Extract the [X, Y] coordinate from the center of the cell holding the provided text.  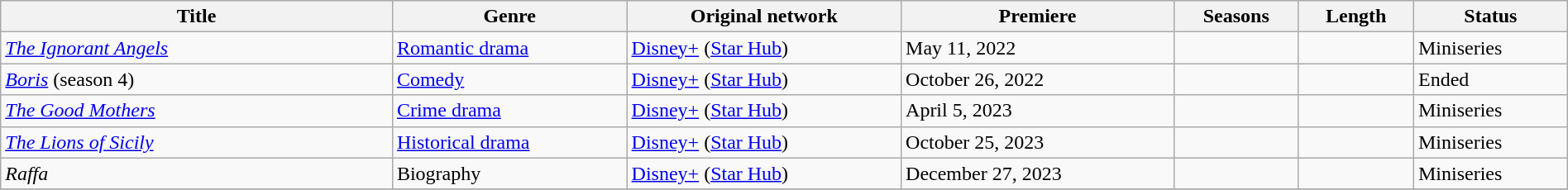
Seasons [1236, 17]
Status [1490, 17]
Historical drama [509, 142]
April 5, 2023 [1038, 111]
Raffa [197, 173]
Premiere [1038, 17]
Biography [509, 173]
Romantic drama [509, 48]
Title [197, 17]
May 11, 2022 [1038, 48]
Comedy [509, 79]
Ended [1490, 79]
The Ignorant Angels [197, 48]
Boris (season 4) [197, 79]
October 25, 2023 [1038, 142]
Original network [764, 17]
Length [1356, 17]
Crime drama [509, 111]
October 26, 2022 [1038, 79]
The Good Mothers [197, 111]
December 27, 2023 [1038, 173]
Genre [509, 17]
The Lions of Sicily [197, 142]
